Identify which cell holds the provided text, then report its (X, Y) central coordinate. 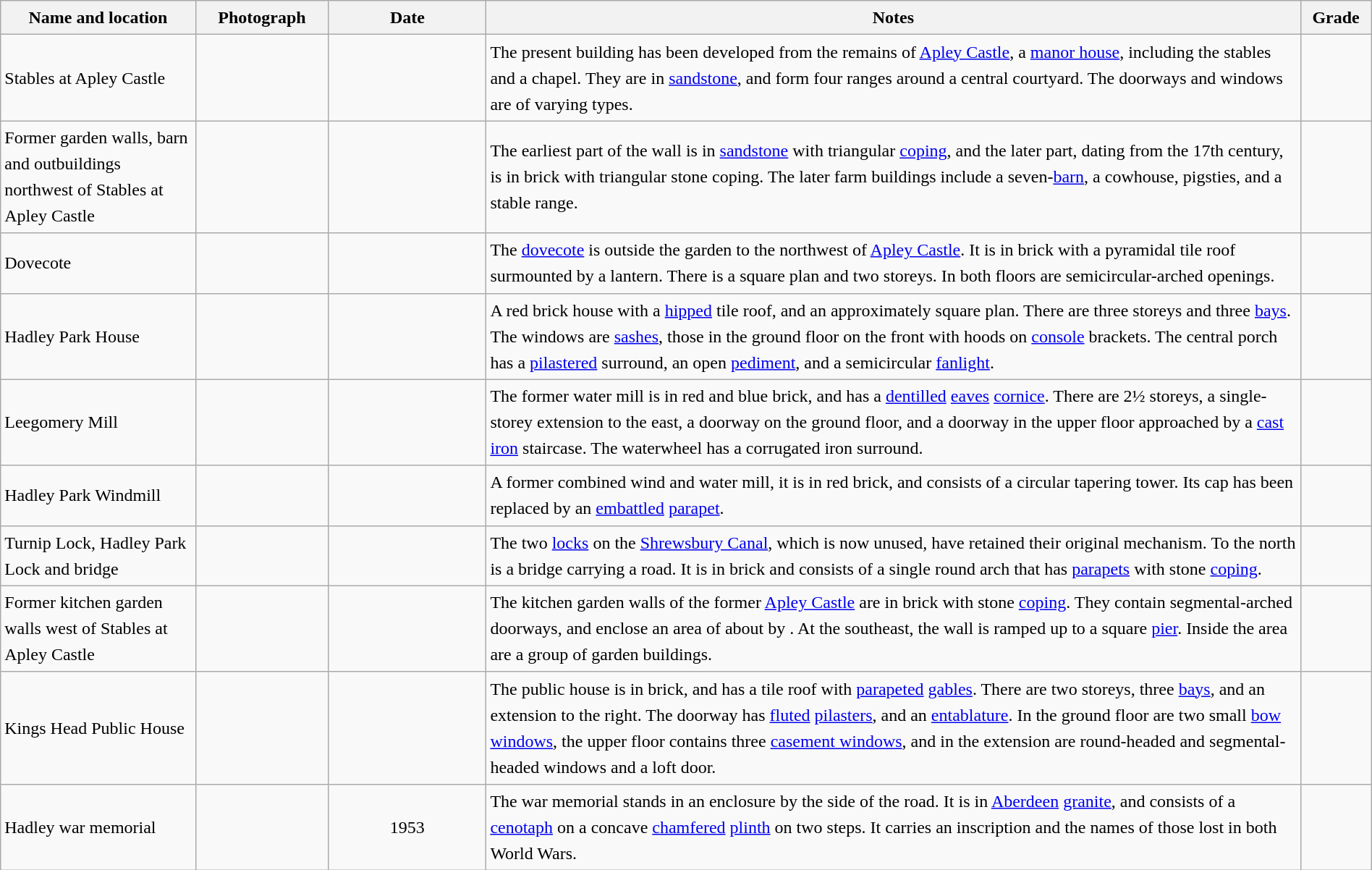
Turnip Lock, Hadley Park Lock and bridge (98, 556)
Former garden walls, barn and outbuildings northwest of Stables at Apley Castle (98, 177)
Hadley Park Windmill (98, 495)
Name and location (98, 17)
Photograph (262, 17)
Hadley war memorial (98, 827)
Kings Head Public House (98, 728)
Grade (1336, 17)
Stables at Apley Castle (98, 78)
1953 (407, 827)
Former kitchen garden walls west of Stables at Apley Castle (98, 628)
Date (407, 17)
Dovecote (98, 263)
Leegomery Mill (98, 423)
Hadley Park House (98, 336)
Notes (893, 17)
